Capture the cell that displays the provided text and extract its (X, Y) central coordinate. 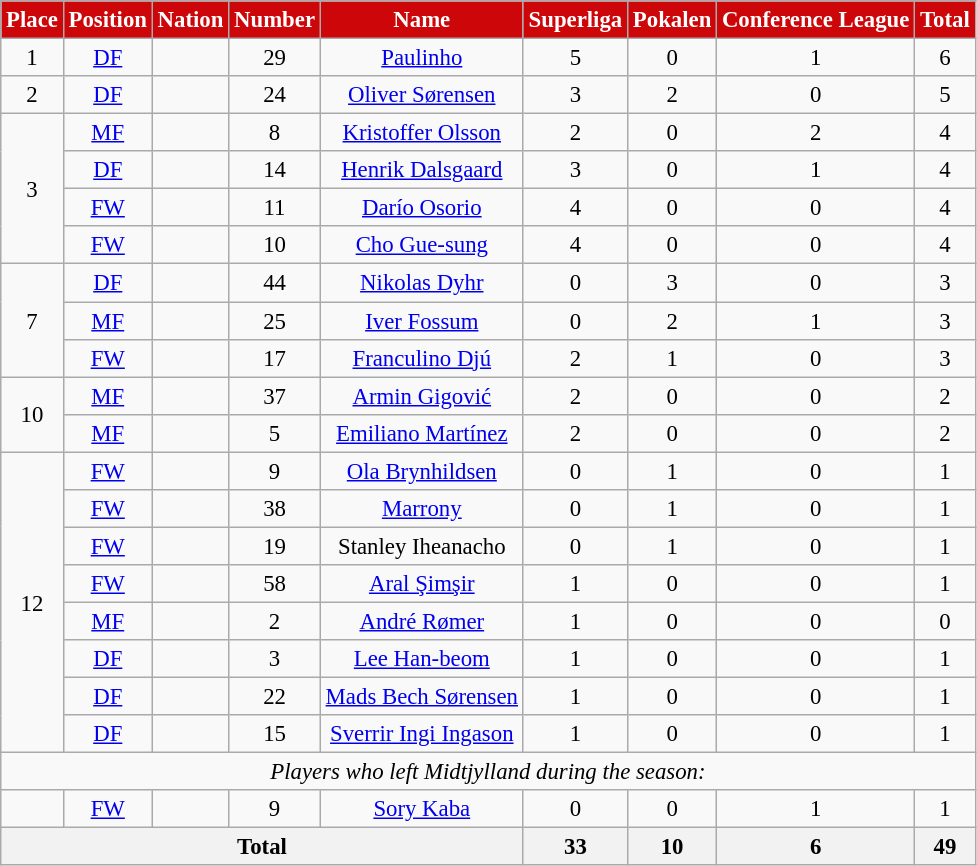
Conference League (816, 20)
14 (275, 170)
Stanley Iheanacho (422, 546)
Position (108, 20)
Oliver Sørensen (422, 95)
17 (275, 358)
Paulinho (422, 58)
Franculino Djú (422, 358)
Nation (190, 20)
Emiliano Martínez (422, 433)
Nikolas Dyhr (422, 283)
Kristoffer Olsson (422, 133)
Sory Kaba (422, 809)
49 (945, 847)
38 (275, 509)
7 (32, 320)
Players who left Midtjylland during the season: (488, 772)
Place (32, 20)
22 (275, 697)
25 (275, 321)
André Rømer (422, 621)
19 (275, 546)
Mads Bech Sørensen (422, 697)
Sverrir Ingi Ingason (422, 734)
Iver Fossum (422, 321)
Ola Brynhildsen (422, 471)
8 (275, 133)
24 (275, 95)
11 (275, 208)
Armin Gigović (422, 396)
12 (32, 602)
15 (275, 734)
Darío Osorio (422, 208)
33 (575, 847)
Cho Gue-sung (422, 245)
44 (275, 283)
37 (275, 396)
Lee Han-beom (422, 659)
Number (275, 20)
29 (275, 58)
Name (422, 20)
58 (275, 584)
Aral Şimşir (422, 584)
Superliga (575, 20)
Henrik Dalsgaard (422, 170)
Marrony (422, 509)
Pokalen (672, 20)
